Return [x, y] of the center of cell containing provided text 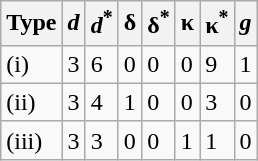
(ii) [32, 102]
d [74, 24]
d* [102, 24]
4 [102, 102]
(iii) [32, 140]
g [246, 24]
κ* [217, 24]
6 [102, 64]
Type [32, 24]
9 [217, 64]
δ* [159, 24]
(i) [32, 64]
δ [130, 24]
κ [187, 24]
